Locate the cell with the specified text and output its (x, y) center coordinate. 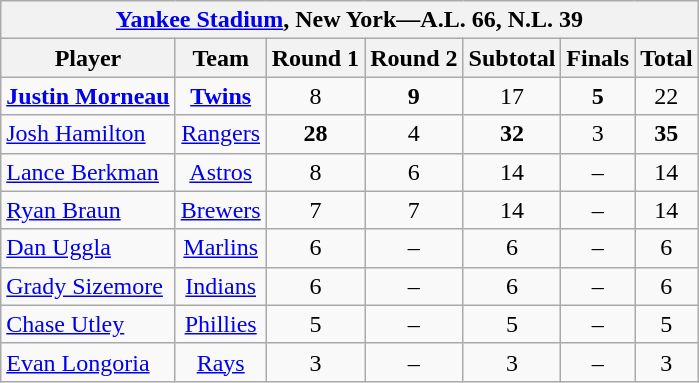
Round 2 (414, 58)
Brewers (220, 210)
Rays (220, 362)
Rangers (220, 134)
28 (315, 134)
35 (667, 134)
Total (667, 58)
Lance Berkman (88, 172)
Josh Hamilton (88, 134)
Dan Uggla (88, 248)
Yankee Stadium, New York—A.L. 66, N.L. 39 (350, 20)
Finals (598, 58)
22 (667, 96)
Evan Longoria (88, 362)
Team (220, 58)
Chase Utley (88, 324)
Twins (220, 96)
Player (88, 58)
Astros (220, 172)
9 (414, 96)
Justin Morneau (88, 96)
Round 1 (315, 58)
32 (512, 134)
Ryan Braun (88, 210)
Marlins (220, 248)
17 (512, 96)
Indians (220, 286)
4 (414, 134)
Grady Sizemore (88, 286)
Phillies (220, 324)
Subtotal (512, 58)
